For the text-containing cell, return its midpoint in (x, y) coordinate format. 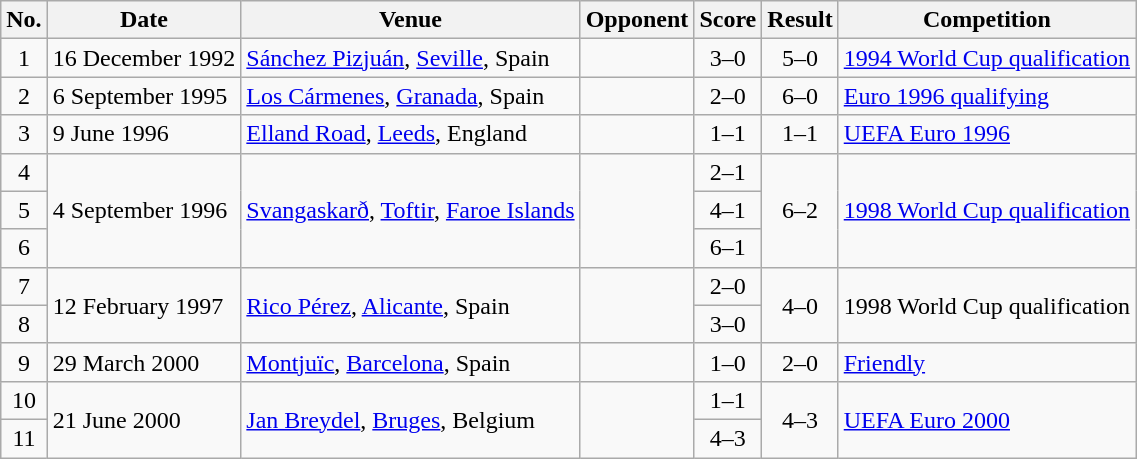
4–0 (800, 305)
Svangaskarð, Toftir, Faroe Islands (410, 210)
9 (24, 362)
Rico Pérez, Alicante, Spain (410, 305)
Venue (410, 20)
Elland Road, Leeds, England (410, 134)
8 (24, 324)
Euro 1996 qualifying (986, 96)
2 (24, 96)
Friendly (986, 362)
Opponent (637, 20)
Jan Breydel, Bruges, Belgium (410, 419)
29 March 2000 (144, 362)
5–0 (800, 58)
11 (24, 438)
9 June 1996 (144, 134)
6–1 (728, 248)
6–2 (800, 210)
1–0 (728, 362)
12 February 1997 (144, 305)
Result (800, 20)
3 (24, 134)
UEFA Euro 1996 (986, 134)
2–1 (728, 172)
Score (728, 20)
6 September 1995 (144, 96)
Montjuïc, Barcelona, Spain (410, 362)
Competition (986, 20)
Sánchez Pizjuán, Seville, Spain (410, 58)
6 (24, 248)
4 September 1996 (144, 210)
6–0 (800, 96)
Los Cármenes, Granada, Spain (410, 96)
21 June 2000 (144, 419)
UEFA Euro 2000 (986, 419)
1994 World Cup qualification (986, 58)
7 (24, 286)
16 December 1992 (144, 58)
10 (24, 400)
4–1 (728, 210)
No. (24, 20)
Date (144, 20)
1 (24, 58)
5 (24, 210)
4 (24, 172)
